Extract the (X, Y) coordinate from the center of the cell holding the provided text.  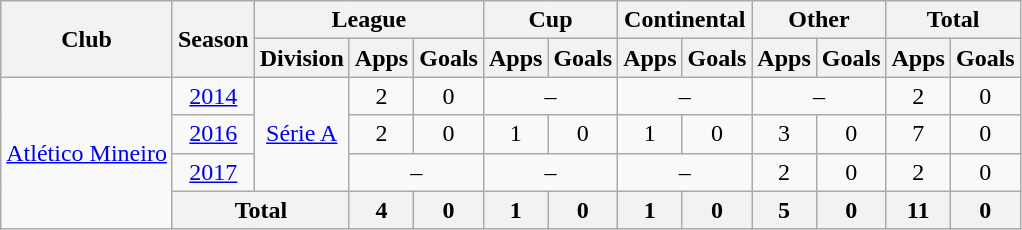
Season (213, 39)
Club (87, 39)
Série A (302, 134)
7 (918, 134)
2017 (213, 172)
2014 (213, 96)
4 (381, 210)
11 (918, 210)
2016 (213, 134)
League (368, 20)
5 (784, 210)
Division (302, 58)
Continental (685, 20)
Other (819, 20)
Atlético Mineiro (87, 153)
Cup (550, 20)
3 (784, 134)
